Scan for the cell matching the given text and deliver its (x, y) coordinate at center. 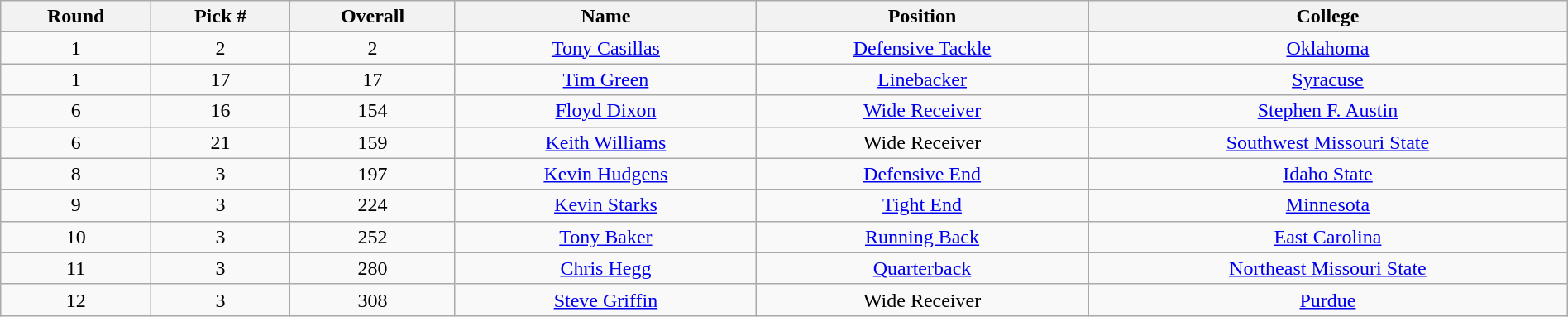
280 (373, 268)
Tight End (921, 205)
Syracuse (1328, 79)
Running Back (921, 237)
21 (221, 142)
Stephen F. Austin (1328, 111)
Southwest Missouri State (1328, 142)
Keith Williams (605, 142)
Pick # (221, 17)
Round (76, 17)
Idaho State (1328, 174)
Floyd Dixon (605, 111)
College (1328, 17)
Quarterback (921, 268)
Steve Griffin (605, 300)
12 (76, 300)
308 (373, 300)
9 (76, 205)
197 (373, 174)
16 (221, 111)
Northeast Missouri State (1328, 268)
Defensive End (921, 174)
Purdue (1328, 300)
Tim Green (605, 79)
Defensive Tackle (921, 48)
Oklahoma (1328, 48)
Kevin Starks (605, 205)
Tony Baker (605, 237)
Name (605, 17)
Position (921, 17)
East Carolina (1328, 237)
Minnesota (1328, 205)
10 (76, 237)
159 (373, 142)
11 (76, 268)
Tony Casillas (605, 48)
8 (76, 174)
224 (373, 205)
154 (373, 111)
252 (373, 237)
Overall (373, 17)
Linebacker (921, 79)
Chris Hegg (605, 268)
Kevin Hudgens (605, 174)
